Extract the (x, y) coordinate from the center of the cell holding the provided text.  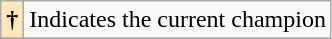
† (12, 20)
Indicates the current champion (178, 20)
